Locate the cell with the specified text and output its [x, y] center coordinate. 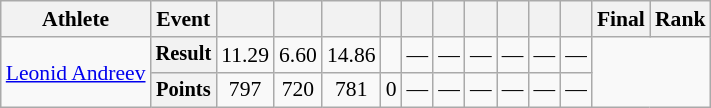
Points [184, 90]
Rank [680, 19]
Event [184, 19]
14.86 [352, 55]
Athlete [76, 19]
11.29 [245, 55]
6.60 [298, 55]
0 [392, 90]
797 [245, 90]
720 [298, 90]
781 [352, 90]
Final [621, 19]
Result [184, 55]
Leonid Andreev [76, 72]
